Locate the cell with the specified text and output its [X, Y] center coordinate. 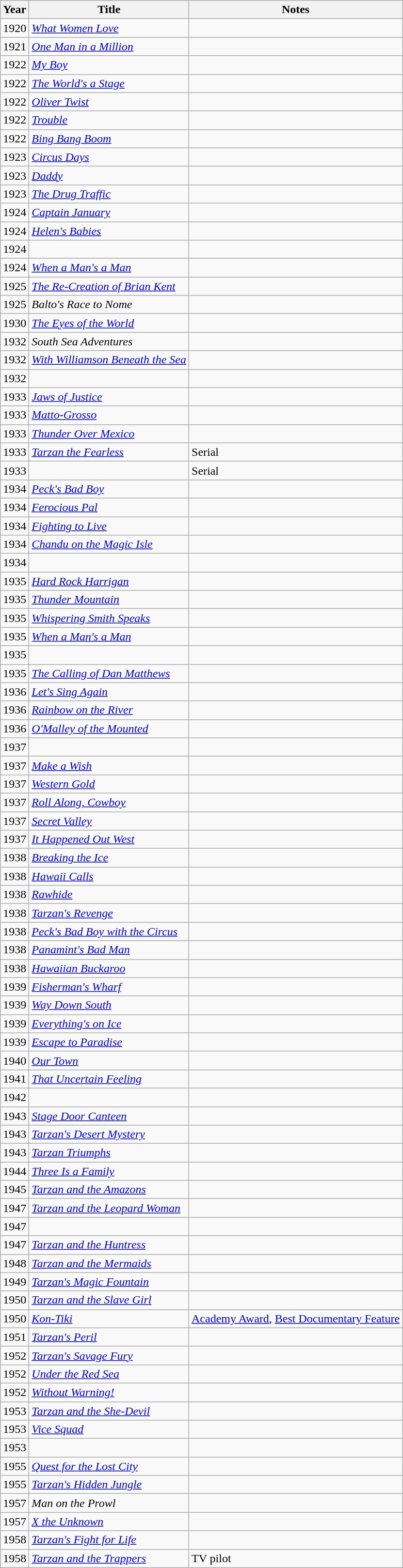
Man on the Prowl [109, 1503]
Vice Squad [109, 1429]
Year [15, 10]
Tarzan's Magic Fountain [109, 1282]
Hawaii Calls [109, 876]
The Drug Traffic [109, 194]
1945 [15, 1190]
Tarzan's Peril [109, 1337]
Tarzan and the Leopard Woman [109, 1208]
Rawhide [109, 895]
Tarzan's Hidden Jungle [109, 1485]
Secret Valley [109, 821]
X the Unknown [109, 1521]
Tarzan Triumphs [109, 1153]
Western Gold [109, 784]
Thunder Over Mexico [109, 434]
Breaking the Ice [109, 858]
1949 [15, 1282]
The Calling of Dan Matthews [109, 673]
Academy Award, Best Documentary Feature [296, 1319]
Tarzan and the Amazons [109, 1190]
1942 [15, 1097]
My Boy [109, 65]
Tarzan and the Mermaids [109, 1263]
Tarzan the Fearless [109, 452]
Way Down South [109, 1005]
Notes [296, 10]
1920 [15, 28]
The World's a Stage [109, 83]
Kon-Tiki [109, 1319]
O'Malley of the Mounted [109, 729]
Tarzan's Savage Fury [109, 1355]
1948 [15, 1263]
Under the Red Sea [109, 1374]
1951 [15, 1337]
Bing Bang Boom [109, 139]
Tarzan's Desert Mystery [109, 1134]
That Uncertain Feeling [109, 1079]
Stage Door Canteen [109, 1116]
Fighting to Live [109, 526]
Hawaiian Buckaroo [109, 968]
Balto's Race to Nome [109, 305]
Thunder Mountain [109, 600]
Our Town [109, 1060]
Daddy [109, 175]
Title [109, 10]
TV pilot [296, 1558]
1944 [15, 1171]
Escape to Paradise [109, 1042]
Circus Days [109, 157]
Oliver Twist [109, 102]
The Re-Creation of Brian Kent [109, 286]
The Eyes of the World [109, 323]
Three Is a Family [109, 1171]
Peck's Bad Boy [109, 489]
Trouble [109, 120]
Tarzan and the Huntress [109, 1245]
Tarzan's Fight for Life [109, 1540]
Ferocious Pal [109, 507]
Whispering Smith Speaks [109, 618]
Jaws of Justice [109, 397]
Peck's Bad Boy with the Circus [109, 931]
Roll Along, Cowboy [109, 802]
Helen's Babies [109, 231]
South Sea Adventures [109, 342]
1941 [15, 1079]
Captain January [109, 212]
Matto-Grosso [109, 415]
Fisherman's Wharf [109, 987]
Everything's on Ice [109, 1024]
One Man in a Million [109, 47]
Hard Rock Harrigan [109, 581]
Quest for the Lost City [109, 1466]
1930 [15, 323]
Tarzan and the Trappers [109, 1558]
1940 [15, 1060]
1921 [15, 47]
Chandu on the Magic Isle [109, 544]
Panamint's Bad Man [109, 950]
Let's Sing Again [109, 692]
Rainbow on the River [109, 710]
Tarzan and the She-Devil [109, 1411]
Without Warning! [109, 1392]
Tarzan and the Slave Girl [109, 1300]
Tarzan's Revenge [109, 913]
Make a Wish [109, 765]
What Women Love [109, 28]
With Williamson Beneath the Sea [109, 360]
It Happened Out West [109, 839]
